Provide the [x, y] coordinate of the cell's center where the given text is located.  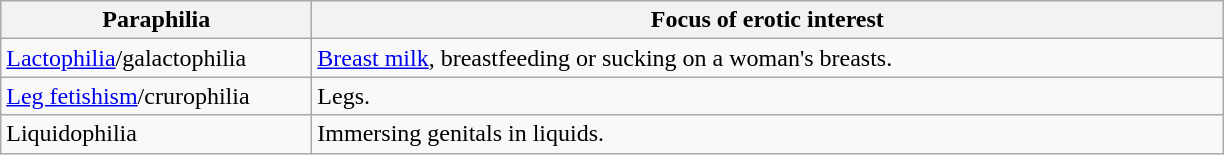
Lactophilia/galactophilia [156, 58]
Focus of erotic interest [768, 20]
Leg fetishism/crurophilia [156, 96]
Immersing genitals in liquids. [768, 134]
Liquidophilia [156, 134]
Legs. [768, 96]
Breast milk, breastfeeding or sucking on a woman's breasts. [768, 58]
Paraphilia [156, 20]
